Identify which cell holds the provided text, then report its (X, Y) central coordinate. 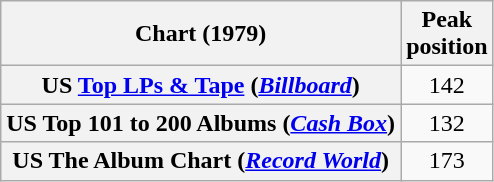
Chart (1979) (201, 34)
US Top 101 to 200 Albums (Cash Box) (201, 123)
US Top LPs & Tape (Billboard) (201, 85)
142 (447, 85)
132 (447, 123)
173 (447, 161)
Peakposition (447, 34)
US The Album Chart (Record World) (201, 161)
